Locate the cell with the specified text and output its [x, y] center coordinate. 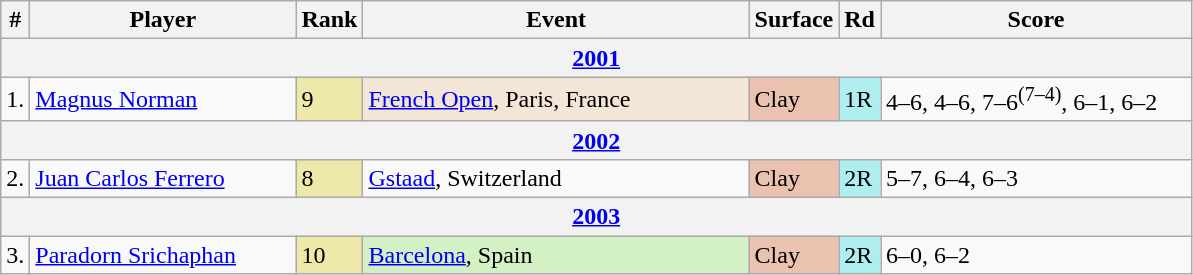
# [16, 20]
1R [860, 100]
Rank [330, 20]
Player [163, 20]
4–6, 4–6, 7–6(7–4), 6–1, 6–2 [1036, 100]
10 [330, 255]
2001 [596, 58]
2003 [596, 217]
3. [16, 255]
Event [556, 20]
9 [330, 100]
Paradorn Srichaphan [163, 255]
Barcelona, Spain [556, 255]
Magnus Norman [163, 100]
Gstaad, Switzerland [556, 178]
8 [330, 178]
6–0, 6–2 [1036, 255]
Juan Carlos Ferrero [163, 178]
Score [1036, 20]
French Open, Paris, France [556, 100]
5–7, 6–4, 6–3 [1036, 178]
2002 [596, 140]
Surface [794, 20]
1. [16, 100]
Rd [860, 20]
2. [16, 178]
